Search for the cell housing the specified text and yield its (X, Y) center coordinate. 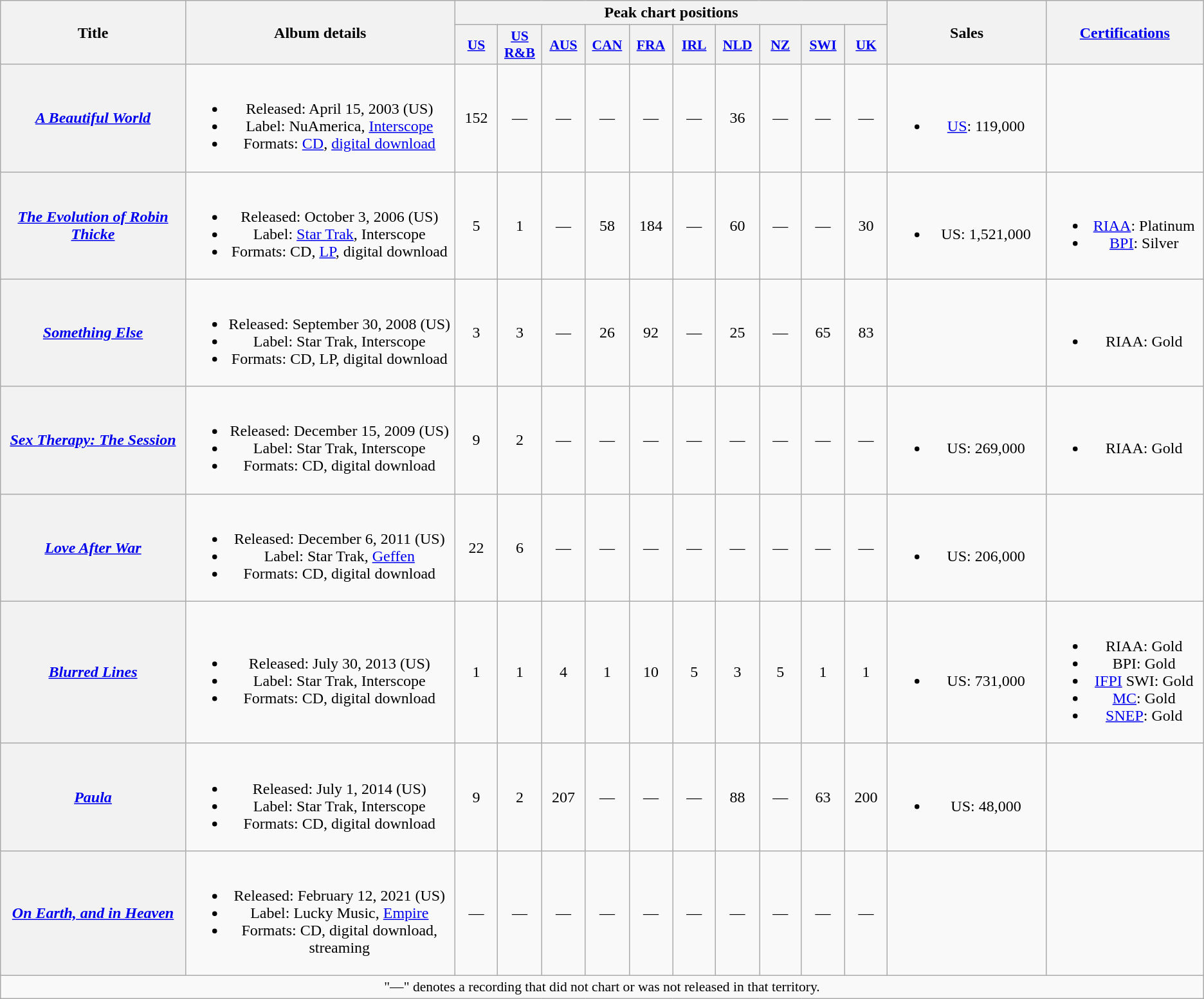
Love After War (93, 548)
US (476, 45)
"—" denotes a recording that did not chart or was not released in that territory. (602, 987)
On Earth, and in Heaven (93, 913)
US: 269,000 (967, 440)
RIAA: PlatinumBPI: Silver (1124, 225)
184 (651, 225)
NZ (781, 45)
83 (866, 333)
US: 48,000 (967, 797)
US: 119,000 (967, 118)
60 (738, 225)
Paula (93, 797)
A Beautiful World (93, 118)
Sales (967, 32)
152 (476, 118)
63 (823, 797)
Released: February 12, 2021 (US)Label: Lucky Music, EmpireFormats: CD, digital download, streaming (320, 913)
RIAA: GoldBPI: GoldIFPI SWI: GoldMC: GoldSNEP: Gold (1124, 672)
58 (607, 225)
88 (738, 797)
Released: September 30, 2008 (US)Label: Star Trak, InterscopeFormats: CD, LP, digital download (320, 333)
NLD (738, 45)
SWI (823, 45)
200 (866, 797)
AUS (563, 45)
Released: July 1, 2014 (US)Label: Star Trak, InterscopeFormats: CD, digital download (320, 797)
IRL (695, 45)
USR&B (520, 45)
25 (738, 333)
36 (738, 118)
10 (651, 672)
FRA (651, 45)
92 (651, 333)
22 (476, 548)
6 (520, 548)
Peak chart positions (671, 13)
26 (607, 333)
US: 206,000 (967, 548)
US: 731,000 (967, 672)
Something Else (93, 333)
Released: December 6, 2011 (US)Label: Star Trak, GeffenFormats: CD, digital download (320, 548)
The Evolution of Robin Thicke (93, 225)
Blurred Lines (93, 672)
Title (93, 32)
Album details (320, 32)
Certifications (1124, 32)
US: 1,521,000 (967, 225)
4 (563, 672)
Released: April 15, 2003 (US)Label: NuAmerica, InterscopeFormats: CD, digital download (320, 118)
Sex Therapy: The Session (93, 440)
Released: December 15, 2009 (US)Label: Star Trak, InterscopeFormats: CD, digital download (320, 440)
UK (866, 45)
Released: October 3, 2006 (US)Label: Star Trak, InterscopeFormats: CD, LP, digital download (320, 225)
65 (823, 333)
30 (866, 225)
CAN (607, 45)
207 (563, 797)
Released: July 30, 2013 (US)Label: Star Trak, InterscopeFormats: CD, digital download (320, 672)
